Provide the [x, y] coordinate of the cell's center where the given text is located.  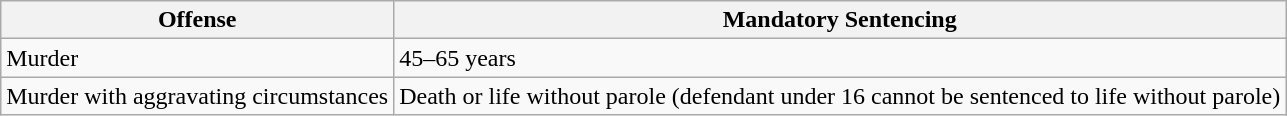
Murder [198, 58]
45–65 years [840, 58]
Death or life without parole (defendant under 16 cannot be sentenced to life without parole) [840, 96]
Murder with aggravating circumstances [198, 96]
Mandatory Sentencing [840, 20]
Offense [198, 20]
